Provide the [X, Y] coordinate of the cell's center where the given text is located.  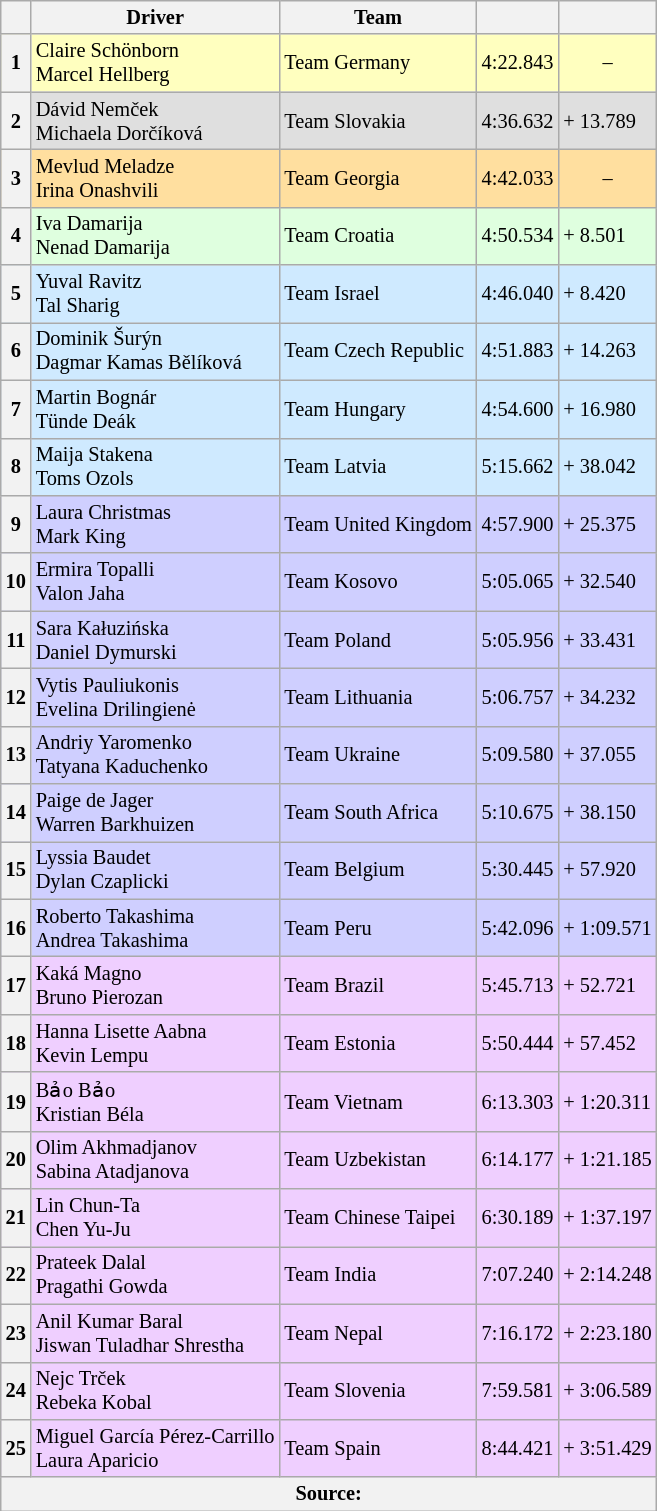
+ 8.501 [607, 236]
+ 8.420 [607, 294]
+ 1:37.197 [607, 1218]
Team Israel [378, 294]
Team Poland [378, 640]
Team Kosovo [378, 582]
Team Uzbekistan [378, 1160]
4:22.843 [518, 63]
2 [16, 121]
6 [16, 351]
+ 2:23.180 [607, 1333]
+ 52.721 [607, 985]
Team Hungary [378, 409]
4:57.900 [518, 524]
+ 57.452 [607, 1043]
4:54.600 [518, 409]
4:51.883 [518, 351]
20 [16, 1160]
Maija StakenaToms Ozols [156, 467]
7:16.172 [518, 1333]
4:50.534 [518, 236]
Anil Kumar BaralJiswan Tuladhar Shrestha [156, 1333]
Dominik ŠurýnDagmar Kamas Bělíková [156, 351]
1 [16, 63]
Team Croatia [378, 236]
Team Nepal [378, 1333]
Team Slovakia [378, 121]
+ 57.920 [607, 870]
4:36.632 [518, 121]
22 [16, 1275]
4 [16, 236]
+ 3:06.589 [607, 1391]
Lin Chun-TaChen Yu-Ju [156, 1218]
5:09.580 [518, 755]
Hanna Lisette AabnaKevin Lempu [156, 1043]
Driver [156, 17]
11 [16, 640]
17 [16, 985]
23 [16, 1333]
6:30.189 [518, 1218]
+ 14.263 [607, 351]
13 [16, 755]
Team South Africa [378, 813]
9 [16, 524]
5:06.757 [518, 697]
Team [378, 17]
Team Lithuania [378, 697]
7:07.240 [518, 1275]
5:05.065 [518, 582]
Sara KałuzińskaDaniel Dymurski [156, 640]
+ 2:14.248 [607, 1275]
Team Latvia [378, 467]
5:50.444 [518, 1043]
5:05.956 [518, 640]
Team India [378, 1275]
+ 32.540 [607, 582]
+ 1:21.185 [607, 1160]
5:15.662 [518, 467]
5 [16, 294]
5:10.675 [518, 813]
Martin BognárTünde Deák [156, 409]
Team Spain [378, 1448]
Team Ukraine [378, 755]
+ 38.042 [607, 467]
+ 34.232 [607, 697]
Lyssia BaudetDylan Czaplicki [156, 870]
Ermira TopalliValon Jaha [156, 582]
6:14.177 [518, 1160]
Iva DamarijaNenad Damarija [156, 236]
5:45.713 [518, 985]
Olim AkhmadjanovSabina Atadjanova [156, 1160]
Team Georgia [378, 178]
8:44.421 [518, 1448]
Yuval RavitzTal Sharig [156, 294]
19 [16, 1102]
8 [16, 467]
Roberto TakashimaAndrea Takashima [156, 928]
Team Czech Republic [378, 351]
Kaká MagnoBruno Pierozan [156, 985]
Team Brazil [378, 985]
Team Germany [378, 63]
Team Chinese Taipei [378, 1218]
3 [16, 178]
5:42.096 [518, 928]
Mevlud MeladzeIrina Onashvili [156, 178]
4:42.033 [518, 178]
+ 37.055 [607, 755]
+ 38.150 [607, 813]
Dávid NemčekMichaela Dorčíková [156, 121]
Team Peru [378, 928]
4:46.040 [518, 294]
6:13.303 [518, 1102]
5:30.445 [518, 870]
+ 25.375 [607, 524]
Laura ChristmasMark King [156, 524]
24 [16, 1391]
Team Slovenia [378, 1391]
18 [16, 1043]
Nejc TrčekRebeka Kobal [156, 1391]
+ 1:09.571 [607, 928]
Paige de JagerWarren Barkhuizen [156, 813]
7 [16, 409]
+ 1:20.311 [607, 1102]
12 [16, 697]
25 [16, 1448]
21 [16, 1218]
16 [16, 928]
+ 33.431 [607, 640]
15 [16, 870]
14 [16, 813]
Miguel García Pérez-CarrilloLaura Aparicio [156, 1448]
7:59.581 [518, 1391]
Source: [329, 1494]
+ 16.980 [607, 409]
Vytis PauliukonisEvelina Drilingienė [156, 697]
Team Estonia [378, 1043]
Bảo BảoKristian Béla [156, 1102]
Prateek DalalPragathi Gowda [156, 1275]
+ 13.789 [607, 121]
Team Vietnam [378, 1102]
Claire SchönbornMarcel Hellberg [156, 63]
Andriy YaromenkoTatyana Kaduchenko [156, 755]
Team United Kingdom [378, 524]
+ 3:51.429 [607, 1448]
10 [16, 582]
Team Belgium [378, 870]
